Return the (x, y) coordinate for the center point of the cell that contains the specified text.  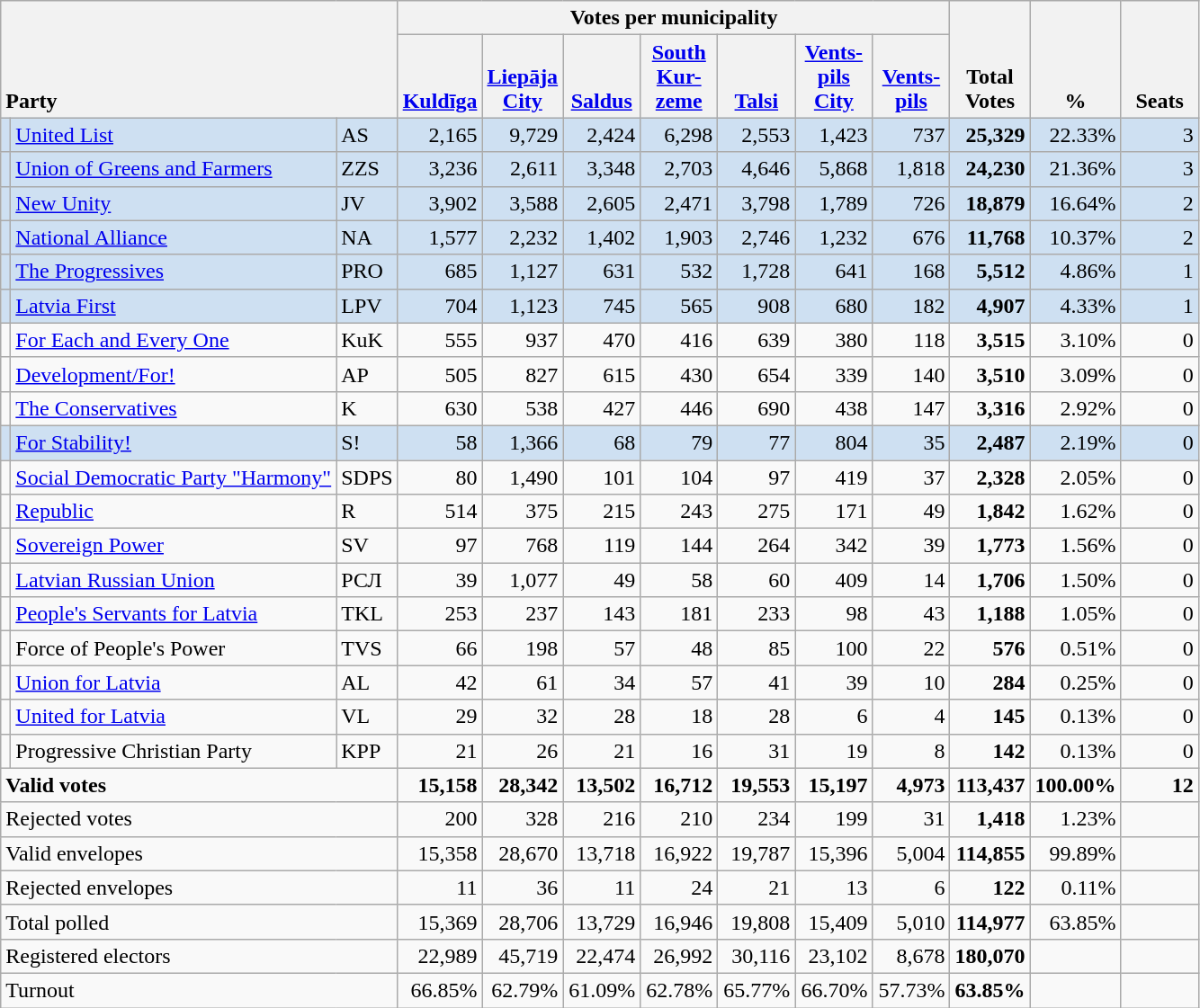
22.33% (1076, 135)
409 (834, 580)
Total Votes (990, 59)
2,611 (523, 169)
60 (757, 580)
36 (523, 888)
45,719 (523, 956)
15,197 (834, 785)
13,718 (602, 853)
199 (834, 819)
631 (602, 272)
3.10% (1076, 340)
LPV (367, 306)
34 (602, 682)
2,424 (602, 135)
23,102 (834, 956)
100 (834, 648)
630 (440, 408)
Republic (174, 512)
147 (911, 408)
28,670 (523, 853)
11,768 (990, 237)
The Conservatives (174, 408)
41 (757, 682)
19,553 (757, 785)
AL (367, 682)
234 (757, 819)
737 (911, 135)
29 (440, 717)
16,712 (679, 785)
3,588 (523, 203)
TVS (367, 648)
New Unity (174, 203)
United List (174, 135)
18,879 (990, 203)
5,004 (911, 853)
2,232 (523, 237)
48 (679, 648)
1,818 (911, 169)
114,977 (990, 922)
National Alliance (174, 237)
Total polled (200, 922)
1.05% (1076, 614)
726 (911, 203)
15,396 (834, 853)
79 (679, 442)
427 (602, 408)
4,973 (911, 785)
16 (679, 751)
KPP (367, 751)
2,605 (602, 203)
9,729 (523, 135)
77 (757, 442)
61 (523, 682)
32 (523, 717)
Vents- pils City (834, 76)
3,515 (990, 340)
15,409 (834, 922)
4 (911, 717)
15,358 (440, 853)
24 (679, 888)
4,907 (990, 306)
80 (440, 477)
2,746 (757, 237)
KuK (367, 340)
99.89% (1076, 853)
438 (834, 408)
4.33% (1076, 306)
168 (911, 272)
14 (911, 580)
Valid votes (200, 785)
237 (523, 614)
Union of Greens and Farmers (174, 169)
1.23% (1076, 819)
576 (990, 648)
United for Latvia (174, 717)
804 (834, 442)
768 (523, 546)
Vents- pils (911, 76)
13 (834, 888)
1,127 (523, 272)
142 (990, 751)
K (367, 408)
4.86% (1076, 272)
122 (990, 888)
5,010 (911, 922)
216 (602, 819)
198 (523, 648)
16.64% (1076, 203)
0.25% (1076, 682)
Latvian Russian Union (174, 580)
0.11% (1076, 888)
233 (757, 614)
2,165 (440, 135)
25,329 (990, 135)
19 (834, 751)
1,232 (834, 237)
South Kur- zeme (679, 76)
Development/For! (174, 374)
Party (200, 59)
30,116 (757, 956)
1.56% (1076, 546)
13,729 (602, 922)
NA (367, 237)
Votes per municipality (674, 18)
ZZS (367, 169)
4,646 (757, 169)
35 (911, 442)
62.79% (523, 990)
470 (602, 340)
AS (367, 135)
1.62% (1076, 512)
1,842 (990, 512)
19,787 (757, 853)
10 (911, 682)
2.92% (1076, 408)
1,418 (990, 819)
22,989 (440, 956)
143 (602, 614)
3,348 (602, 169)
680 (834, 306)
26 (523, 751)
827 (523, 374)
SDPS (367, 477)
140 (911, 374)
37 (911, 477)
66.70% (834, 990)
200 (440, 819)
342 (834, 546)
104 (679, 477)
% (1076, 59)
61.09% (602, 990)
2.19% (1076, 442)
1,903 (679, 237)
TKL (367, 614)
375 (523, 512)
21.36% (1076, 169)
5,512 (990, 272)
3.09% (1076, 374)
380 (834, 340)
Rejected envelopes (200, 888)
SV (367, 546)
243 (679, 512)
181 (679, 614)
43 (911, 614)
532 (679, 272)
1,577 (440, 237)
5,868 (834, 169)
13,502 (602, 785)
685 (440, 272)
R (367, 512)
908 (757, 306)
1.50% (1076, 580)
42 (440, 682)
284 (990, 682)
People's Servants for Latvia (174, 614)
3,902 (440, 203)
654 (757, 374)
Latvia First (174, 306)
1,366 (523, 442)
68 (602, 442)
Saldus (602, 76)
85 (757, 648)
1,402 (602, 237)
615 (602, 374)
538 (523, 408)
339 (834, 374)
65.77% (757, 990)
Rejected votes (200, 819)
The Progressives (174, 272)
Registered electors (200, 956)
2,553 (757, 135)
1,188 (990, 614)
180,070 (990, 956)
2,471 (679, 203)
639 (757, 340)
24,230 (990, 169)
1,490 (523, 477)
10.37% (1076, 237)
Turnout (200, 990)
57.73% (911, 990)
114,855 (990, 853)
253 (440, 614)
66.85% (440, 990)
182 (911, 306)
Sovereign Power (174, 546)
144 (679, 546)
171 (834, 512)
Valid envelopes (200, 853)
3,316 (990, 408)
145 (990, 717)
15,158 (440, 785)
704 (440, 306)
Liepāja City (523, 76)
1,077 (523, 580)
Kuldīga (440, 76)
16,946 (679, 922)
1,789 (834, 203)
22,474 (602, 956)
S! (367, 442)
505 (440, 374)
Force of People's Power (174, 648)
15,369 (440, 922)
555 (440, 340)
22 (911, 648)
JV (367, 203)
210 (679, 819)
26,992 (679, 956)
118 (911, 340)
113,437 (990, 785)
19,808 (757, 922)
For Stability! (174, 442)
215 (602, 512)
1,773 (990, 546)
264 (757, 546)
98 (834, 614)
6,298 (679, 135)
2,487 (990, 442)
514 (440, 512)
101 (602, 477)
8,678 (911, 956)
8 (911, 751)
745 (602, 306)
12 (1160, 785)
VL (367, 717)
1,423 (834, 135)
100.00% (1076, 785)
1,123 (523, 306)
2,328 (990, 477)
2.05% (1076, 477)
430 (679, 374)
28,342 (523, 785)
For Each and Every One (174, 340)
66 (440, 648)
3,510 (990, 374)
PRO (367, 272)
2,703 (679, 169)
1,728 (757, 272)
16,922 (679, 853)
62.78% (679, 990)
Progressive Christian Party (174, 751)
0.51% (1076, 648)
275 (757, 512)
AP (367, 374)
Talsi (757, 76)
18 (679, 717)
Seats (1160, 59)
565 (679, 306)
419 (834, 477)
РСЛ (367, 580)
446 (679, 408)
1,706 (990, 580)
937 (523, 340)
3,236 (440, 169)
416 (679, 340)
690 (757, 408)
328 (523, 819)
119 (602, 546)
Social Democratic Party "Harmony" (174, 477)
3,798 (757, 203)
641 (834, 272)
676 (911, 237)
28,706 (523, 922)
Union for Latvia (174, 682)
